Determine the [x, y] coordinate at the center of the cell enclosing the given text.  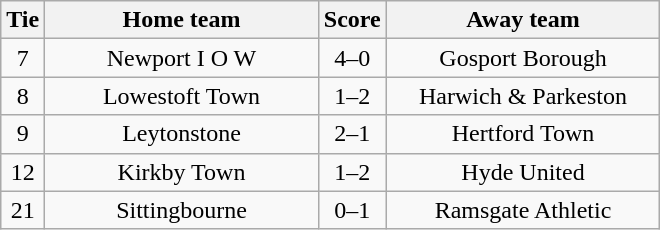
12 [23, 172]
Harwich & Parkeston [523, 96]
Leytonstone [182, 134]
Score [352, 20]
9 [23, 134]
Newport I O W [182, 58]
21 [23, 210]
7 [23, 58]
Tie [23, 20]
Gosport Borough [523, 58]
8 [23, 96]
Hyde United [523, 172]
0–1 [352, 210]
Hertford Town [523, 134]
Ramsgate Athletic [523, 210]
Away team [523, 20]
Sittingbourne [182, 210]
2–1 [352, 134]
4–0 [352, 58]
Home team [182, 20]
Kirkby Town [182, 172]
Lowestoft Town [182, 96]
